Capture the cell that displays the provided text and extract its [x, y] central coordinate. 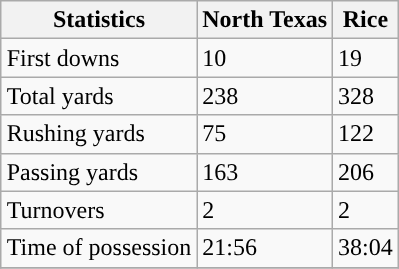
Total yards [99, 96]
238 [265, 96]
Turnovers [99, 210]
75 [265, 134]
19 [366, 58]
North Texas [265, 20]
122 [366, 134]
First downs [99, 58]
Statistics [99, 20]
328 [366, 96]
Rushing yards [99, 134]
163 [265, 172]
21:56 [265, 248]
10 [265, 58]
Time of possession [99, 248]
Passing yards [99, 172]
Rice [366, 20]
38:04 [366, 248]
206 [366, 172]
